Capture the cell that displays the provided text and extract its (x, y) central coordinate. 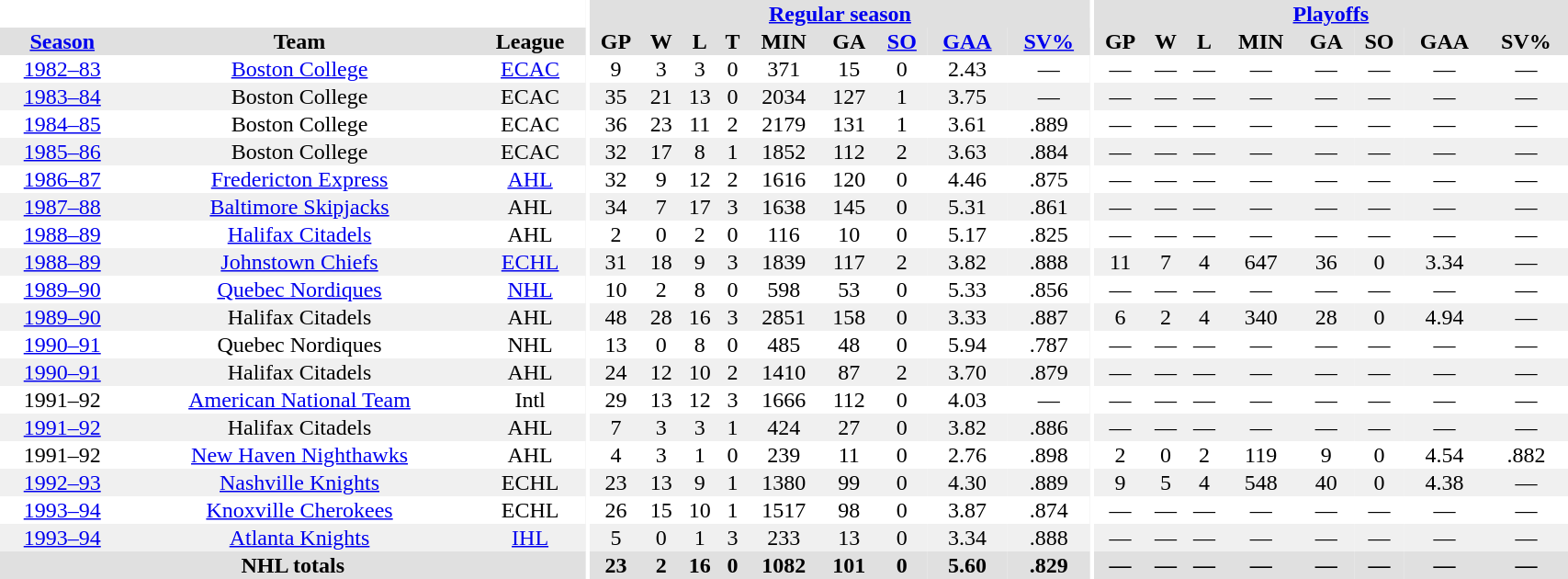
120 (849, 179)
3.33 (967, 317)
119 (1260, 455)
.886 (1049, 427)
340 (1260, 317)
.898 (1049, 455)
5.17 (967, 234)
T (733, 41)
1666 (783, 400)
485 (783, 345)
4.94 (1445, 317)
233 (783, 538)
1638 (783, 207)
647 (1260, 262)
IHL (531, 538)
18 (661, 262)
Atlanta Knights (299, 538)
Intl (531, 400)
127 (849, 96)
5.33 (967, 289)
.856 (1049, 289)
1616 (783, 179)
21 (661, 96)
Johnstown Chiefs (299, 262)
1082 (783, 565)
53 (849, 289)
116 (783, 234)
35 (615, 96)
2034 (783, 96)
4.38 (1445, 482)
.879 (1049, 372)
371 (783, 69)
2.76 (967, 455)
145 (849, 207)
27 (849, 427)
3.63 (967, 152)
5.60 (967, 565)
598 (783, 289)
2.43 (967, 69)
.829 (1049, 565)
6 (1121, 317)
5.31 (967, 207)
.861 (1049, 207)
New Haven Nighthawks (299, 455)
Nashville Knights (299, 482)
4.03 (967, 400)
34 (615, 207)
League (531, 41)
117 (849, 262)
.887 (1049, 317)
3.70 (967, 372)
26 (615, 510)
1517 (783, 510)
3.75 (967, 96)
1984–85 (62, 124)
4.54 (1445, 455)
Fredericton Express (299, 179)
98 (849, 510)
40 (1326, 482)
101 (849, 565)
1839 (783, 262)
4.46 (967, 179)
2851 (783, 317)
Playoffs (1330, 14)
3.87 (967, 510)
1986–87 (62, 179)
424 (783, 427)
99 (849, 482)
.787 (1049, 345)
2179 (783, 124)
29 (615, 400)
1985–86 (62, 152)
.882 (1526, 455)
Team (299, 41)
.875 (1049, 179)
87 (849, 372)
1992–93 (62, 482)
1410 (783, 372)
239 (783, 455)
Knoxville Cherokees (299, 510)
1982–83 (62, 69)
24 (615, 372)
Season (62, 41)
31 (615, 262)
Baltimore Skipjacks (299, 207)
.884 (1049, 152)
3.61 (967, 124)
548 (1260, 482)
1983–84 (62, 96)
.874 (1049, 510)
NHL totals (293, 565)
American National Team (299, 400)
1380 (783, 482)
1852 (783, 152)
131 (849, 124)
.825 (1049, 234)
Regular season (840, 14)
1987–88 (62, 207)
158 (849, 317)
4.30 (967, 482)
5.94 (967, 345)
